Output the (x, y) coordinate of the center of the cell containing the given text.  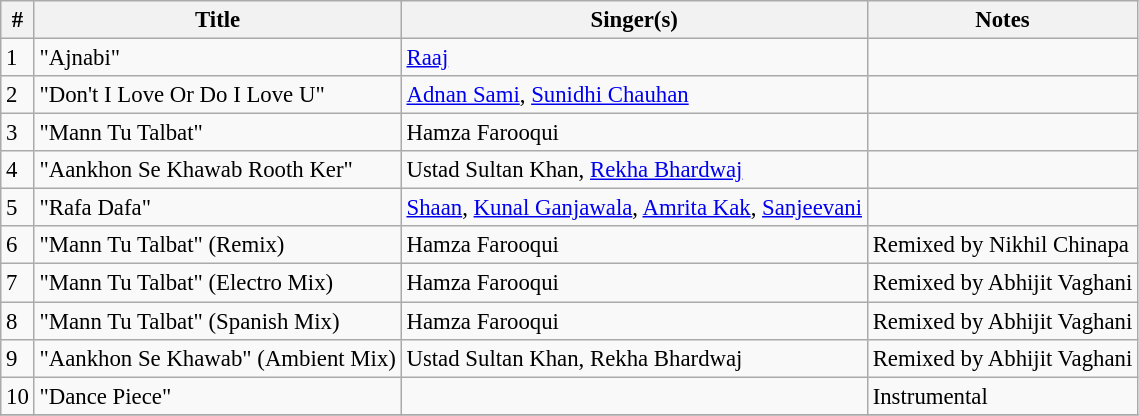
Instrumental (1002, 396)
10 (18, 396)
"Mann Tu Talbat" (Spanish Mix) (218, 321)
2 (18, 95)
7 (18, 283)
"Mann Tu Talbat" (218, 133)
"Aankhon Se Khawab Rooth Ker" (218, 170)
"Ajnabi" (218, 58)
6 (18, 245)
"Mann Tu Talbat" (Remix) (218, 245)
"Don't I Love Or Do I Love U" (218, 95)
3 (18, 133)
Shaan, Kunal Ganjawala, Amrita Kak, Sanjeevani (634, 208)
"Rafa Dafa" (218, 208)
Singer(s) (634, 20)
Remixed by Nikhil Chinapa (1002, 245)
"Aankhon Se Khawab" (Ambient Mix) (218, 358)
"Dance Piece" (218, 396)
9 (18, 358)
5 (18, 208)
"Mann Tu Talbat" (Electro Mix) (218, 283)
# (18, 20)
1 (18, 58)
Title (218, 20)
Notes (1002, 20)
4 (18, 170)
Adnan Sami, Sunidhi Chauhan (634, 95)
8 (18, 321)
Raaj (634, 58)
